Pinpoint the cell where the given text exists, returning its [X, Y] midpoint coordinate. 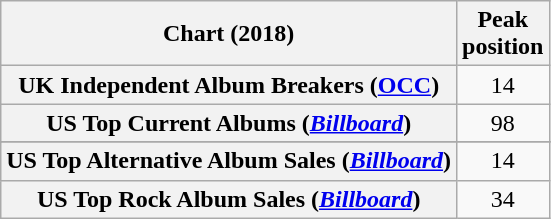
Chart (2018) [229, 34]
34 [503, 199]
UK Independent Album Breakers (OCC) [229, 85]
US Top Alternative Album Sales (Billboard) [229, 161]
98 [503, 123]
US Top Rock Album Sales (Billboard) [229, 199]
US Top Current Albums (Billboard) [229, 123]
Peakposition [503, 34]
